Return [X, Y] of the center of cell containing provided text 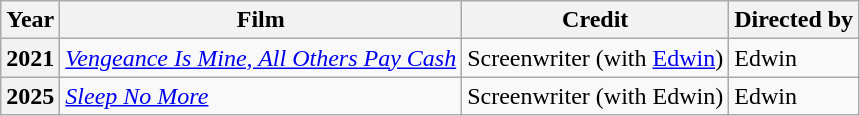
Directed by [794, 20]
Vengeance Is Mine, All Others Pay Cash [261, 58]
Film [261, 20]
Credit [596, 20]
2021 [30, 58]
2025 [30, 96]
Sleep No More [261, 96]
Year [30, 20]
